Return the (X, Y) coordinate for the center point of the cell that contains the specified text.  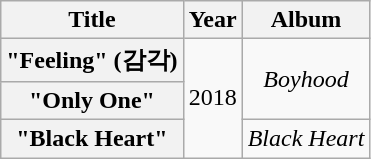
Year (212, 20)
"Feeling" (감각) (92, 60)
Black Heart (306, 138)
2018 (212, 98)
Title (92, 20)
"Only One" (92, 100)
"Black Heart" (92, 138)
Boyhood (306, 80)
Album (306, 20)
